Determine the (x, y) coordinate at the center of the cell enclosing the given text.  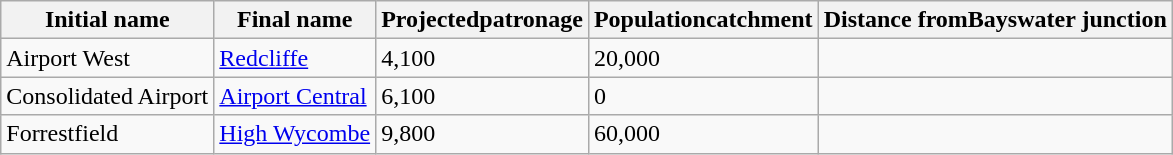
Airport West (108, 58)
Forrestfield (108, 134)
Projectedpatronage (482, 20)
Final name (295, 20)
Airport Central (295, 96)
Distance fromBayswater junction (995, 20)
High Wycombe (295, 134)
4,100 (482, 58)
0 (703, 96)
60,000 (703, 134)
9,800 (482, 134)
Initial name (108, 20)
Populationcatchment (703, 20)
Consolidated Airport (108, 96)
20,000 (703, 58)
6,100 (482, 96)
Redcliffe (295, 58)
